Capture the cell that displays the provided text and extract its [x, y] central coordinate. 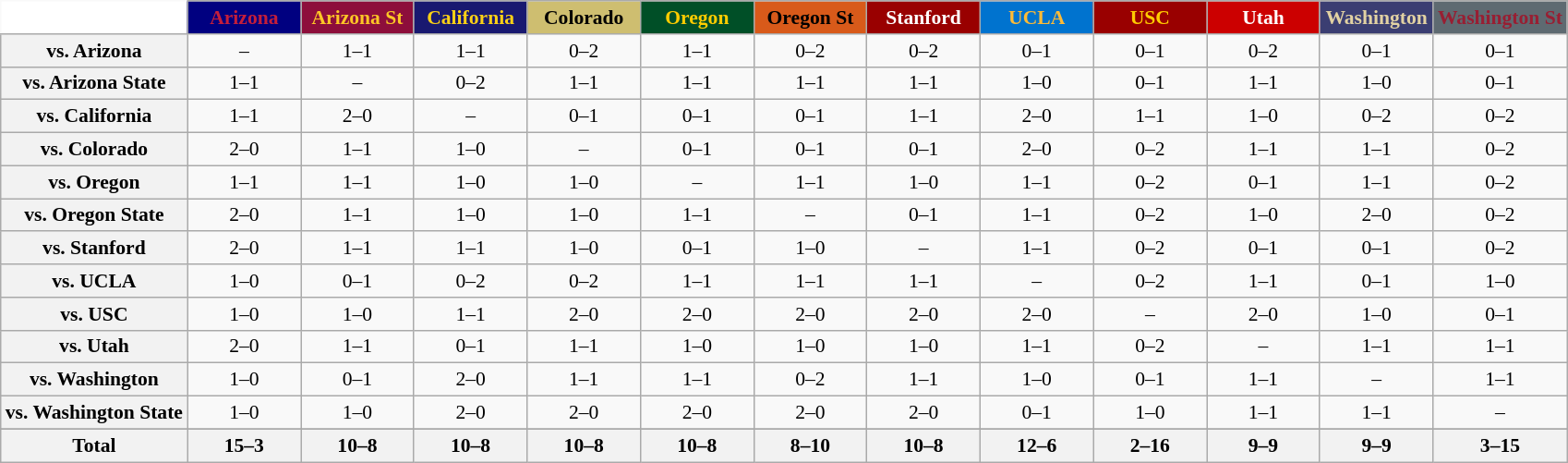
Utah [1263, 18]
vs. Washington [94, 380]
vs. Oregon [94, 182]
vs. California [94, 116]
vs. Oregon State [94, 215]
Washington [1376, 18]
12–6 [1036, 445]
California [471, 18]
2–16 [1151, 445]
vs. Arizona State [94, 83]
vs. Arizona [94, 51]
vs. Washington State [94, 413]
Washington St [1500, 18]
Stanford [923, 18]
vs. UCLA [94, 281]
vs. USC [94, 314]
15–3 [244, 445]
Colorado [584, 18]
USC [1151, 18]
Oregon St [811, 18]
vs. Utah [94, 347]
vs. Colorado [94, 150]
8–10 [811, 445]
Total [94, 445]
3–15 [1500, 445]
vs. Stanford [94, 249]
Oregon [698, 18]
Arizona [244, 18]
UCLA [1036, 18]
Arizona St [358, 18]
